Output the [X, Y] coordinate of the center of the cell containing the given text.  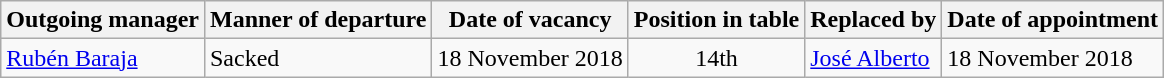
José Alberto [874, 58]
14th [716, 58]
Sacked [318, 58]
Date of appointment [1053, 20]
Manner of departure [318, 20]
Replaced by [874, 20]
Rubén Baraja [103, 58]
Position in table [716, 20]
Date of vacancy [530, 20]
Outgoing manager [103, 20]
